Return the (X, Y) coordinate for the center point of the cell that contains the specified text.  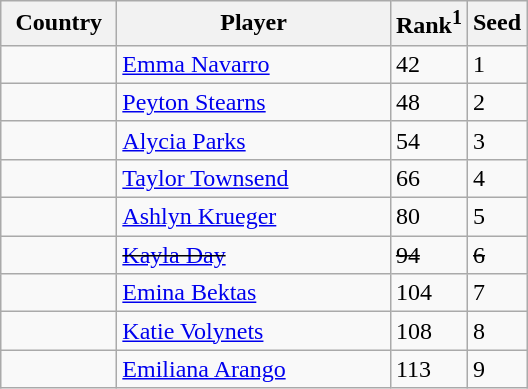
113 (428, 369)
5 (496, 217)
4 (496, 178)
48 (428, 102)
108 (428, 331)
7 (496, 293)
9 (496, 369)
94 (428, 255)
1 (496, 64)
Player (254, 24)
80 (428, 217)
104 (428, 293)
Emiliana Arango (254, 369)
Peyton Stearns (254, 102)
Taylor Townsend (254, 178)
42 (428, 64)
Ashlyn Krueger (254, 217)
3 (496, 140)
Seed (496, 24)
Rank1 (428, 24)
54 (428, 140)
Emina Bektas (254, 293)
2 (496, 102)
Country (59, 24)
6 (496, 255)
Emma Navarro (254, 64)
Kayla Day (254, 255)
66 (428, 178)
Alycia Parks (254, 140)
Katie Volynets (254, 331)
8 (496, 331)
